Determine the (x, y) coordinate at the center of the cell enclosing the given text.  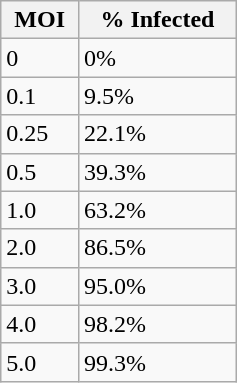
22.1% (158, 134)
39.3% (158, 172)
0.25 (40, 134)
0.5 (40, 172)
MOI (40, 20)
3.0 (40, 286)
% Infected (158, 20)
0 (40, 58)
0.1 (40, 96)
99.3% (158, 362)
1.0 (40, 210)
2.0 (40, 248)
5.0 (40, 362)
0% (158, 58)
4.0 (40, 324)
63.2% (158, 210)
9.5% (158, 96)
86.5% (158, 248)
95.0% (158, 286)
98.2% (158, 324)
